Provide the [X, Y] coordinate of the cell's center where the given text is located.  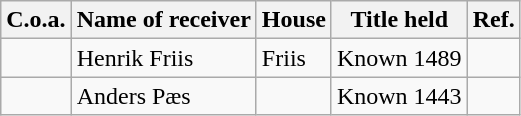
Ref. [494, 20]
House [294, 20]
Name of receiver [164, 20]
Anders Pæs [164, 96]
C.o.a. [36, 20]
Known 1443 [399, 96]
Known 1489 [399, 58]
Title held [399, 20]
Friis [294, 58]
Henrik Friis [164, 58]
